Extract the (x, y) coordinate from the center of the cell holding the provided text.  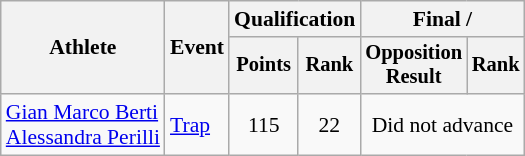
22 (329, 124)
Trap (197, 124)
Qualification (294, 19)
Athlete (83, 48)
OppositionResult (414, 66)
Final / (442, 19)
Did not advance (442, 124)
Points (264, 66)
115 (264, 124)
Gian Marco BertiAlessandra Perilli (83, 124)
Event (197, 48)
